Locate the cell with the specified text and output its (x, y) center coordinate. 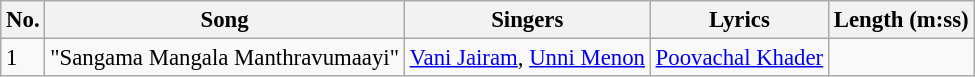
"Sangama Mangala Manthravumaayi" (224, 58)
Lyrics (739, 20)
Poovachal Khader (739, 58)
Song (224, 20)
No. (23, 20)
1 (23, 58)
Length (m:ss) (902, 20)
Vani Jairam, Unni Menon (527, 58)
Singers (527, 20)
